Determine the (x, y) coordinate at the center of the cell enclosing the given text.  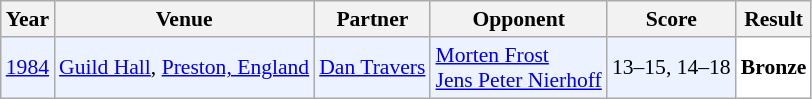
Morten Frost Jens Peter Nierhoff (518, 68)
Guild Hall, Preston, England (184, 68)
13–15, 14–18 (672, 68)
Venue (184, 19)
Bronze (774, 68)
Score (672, 19)
Partner (372, 19)
Year (28, 19)
Result (774, 19)
1984 (28, 68)
Dan Travers (372, 68)
Opponent (518, 19)
